For the text-containing cell, return its midpoint in [x, y] coordinate format. 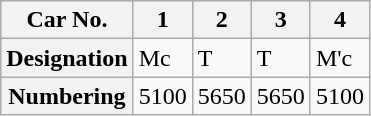
Mc [162, 58]
3 [280, 20]
2 [222, 20]
4 [340, 20]
1 [162, 20]
Numbering [67, 96]
Designation [67, 58]
M'c [340, 58]
Car No. [67, 20]
